Search for the cell housing the specified text and yield its [x, y] center coordinate. 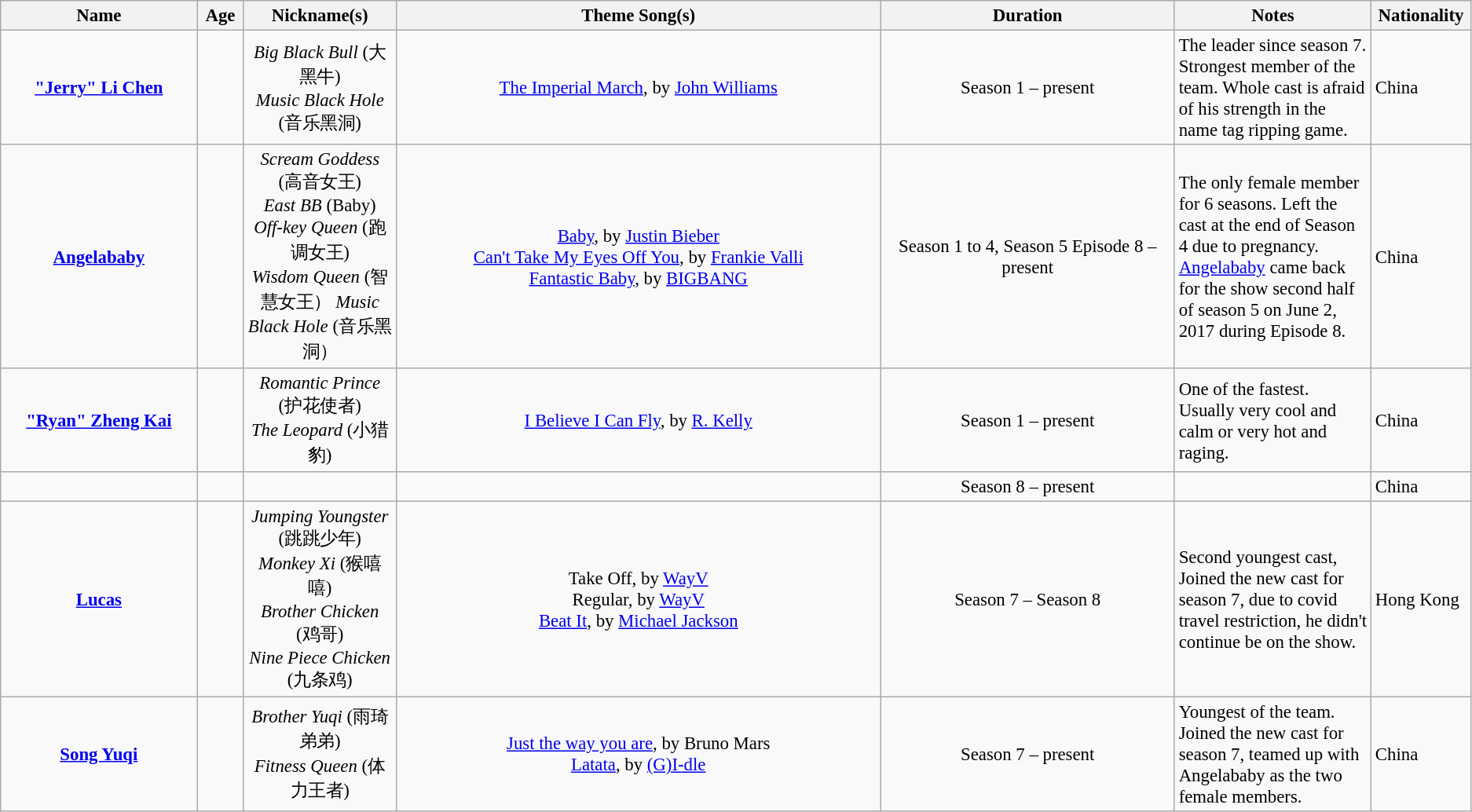
Hong Kong [1422, 600]
Nickname(s) [320, 16]
Brother Yuqi (雨琦弟弟)Fitness Queen (体力王者) [320, 755]
Lucas [99, 600]
Nationality [1422, 16]
The Imperial March, by John Williams [638, 88]
Take Off, by WayV Regular, by WayVBeat It, by Michael Jackson [638, 600]
"Ryan" Zheng Kai [99, 420]
Theme Song(s) [638, 16]
Song Yuqi [99, 755]
Season 7 – Season 8 [1027, 600]
Name [99, 16]
Jumping Youngster (跳跳少年)Monkey Xi (猴嘻嘻)Brother Chicken (鸡哥)Nine Piece Chicken (九条鸡) [320, 600]
Romantic Prince (护花使者) The Leopard (小猎豹) [320, 420]
Youngest of the team. Joined the new cast for season 7, teamed up with Angelababy as the two female members. [1272, 755]
Angelababy [99, 256]
Age [220, 16]
Season 1 to 4, Season 5 Episode 8 – present [1027, 256]
Season 8 – present [1027, 487]
The leader since season 7. Strongest member of the team. Whole cast is afraid of his strength in the name tag ripping game. [1272, 88]
One of the fastest. Usually very cool and calm or very hot and raging. [1272, 420]
Baby, by Justin BieberCan't Take My Eyes Off You, by Frankie ValliFantastic Baby, by BIGBANG [638, 256]
Just the way you are, by Bruno MarsLatata, by (G)I-dle [638, 755]
Second youngest cast, Joined the new cast for season 7, due to covid travel restriction, he didn't continue be on the show. [1272, 600]
I Believe I Can Fly, by R. Kelly [638, 420]
Notes [1272, 16]
Big Black Bull (大黑牛)Music Black Hole (音乐黑洞) [320, 88]
Scream Goddess (高音女王)East BB (Baby)Off-key Queen (跑调女王)Wisdom Queen (智慧女王） Music Black Hole (音乐黑洞） [320, 256]
Duration [1027, 16]
Season 7 – present [1027, 755]
"Jerry" Li Chen [99, 88]
